From the cell containing the given text, extract its center point as [x, y] coordinate. 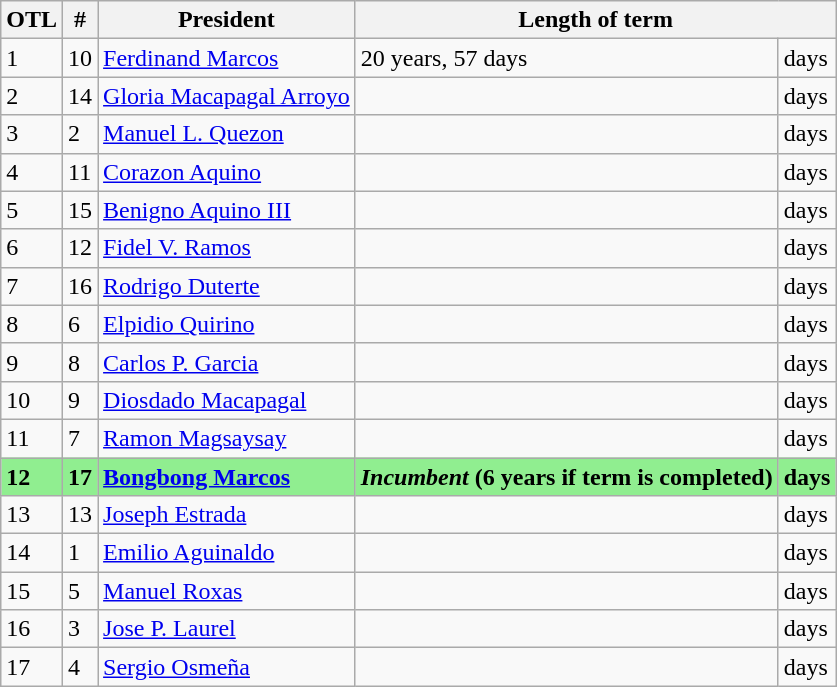
# [80, 20]
Carlos P. Garcia [227, 362]
President [227, 20]
Rodrigo Duterte [227, 286]
Incumbent (6 years if term is completed) [566, 477]
Fidel V. Ramos [227, 248]
Diosdado Macapagal [227, 400]
Gloria Macapagal Arroyo [227, 96]
Emilio Aguinaldo [227, 553]
Joseph Estrada [227, 515]
Elpidio Quirino [227, 324]
OTL [32, 20]
Sergio Osmeña [227, 667]
Manuel Roxas [227, 591]
Corazon Aquino [227, 172]
Ferdinand Marcos [227, 58]
Ramon Magsaysay [227, 438]
Jose P. Laurel [227, 629]
Length of term [596, 20]
Benigno Aquino III [227, 210]
Manuel L. Quezon [227, 134]
Bongbong Marcos [227, 477]
20 years, 57 days [566, 58]
